Pinpoint the cell where the given text exists, returning its (x, y) midpoint coordinate. 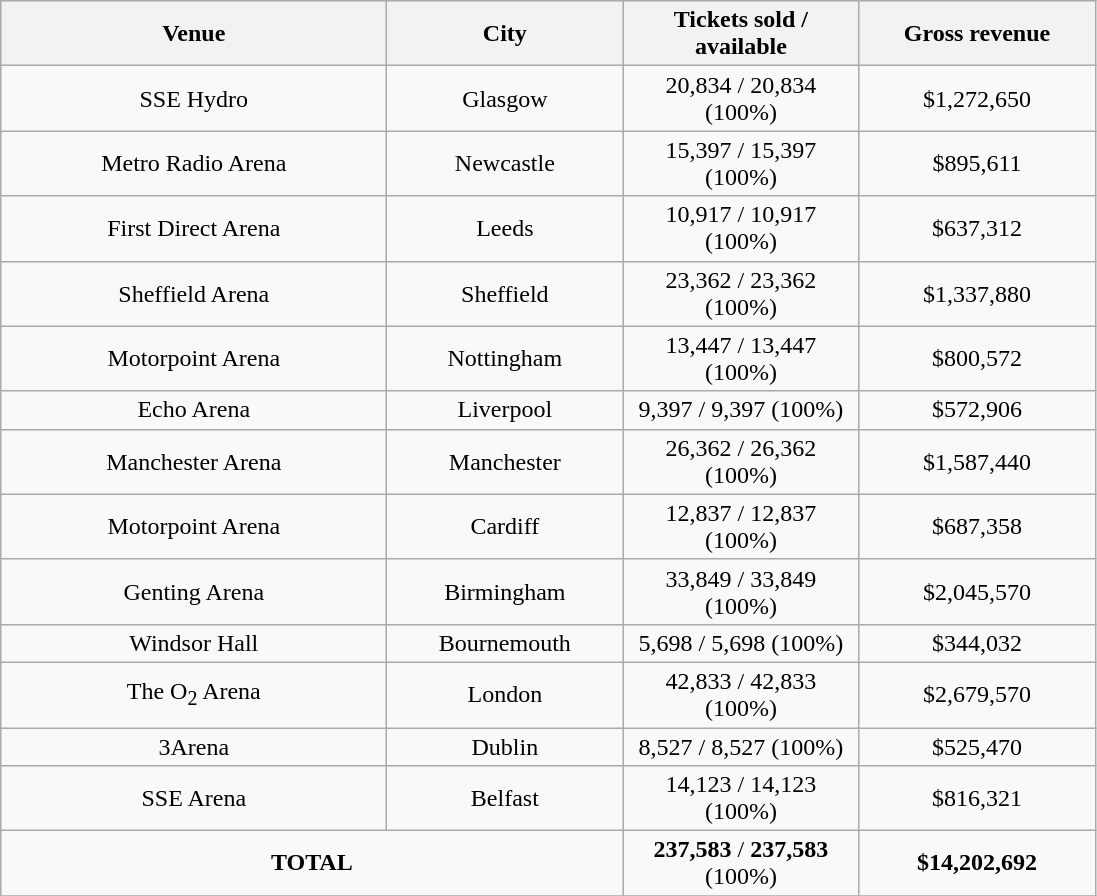
Liverpool (505, 410)
$344,032 (977, 643)
9,397 / 9,397 (100%) (741, 410)
33,849 / 33,849 (100%) (741, 592)
$800,572 (977, 358)
Cardiff (505, 526)
14,123 / 14,123 (100%) (741, 798)
SSE Hydro (194, 98)
$1,587,440 (977, 462)
$687,358 (977, 526)
23,362 / 23,362 (100%) (741, 294)
12,837 / 12,837 (100%) (741, 526)
Nottingham (505, 358)
First Direct Arena (194, 228)
$2,679,570 (977, 694)
Metro Radio Arena (194, 164)
SSE Arena (194, 798)
$816,321 (977, 798)
Bournemouth (505, 643)
London (505, 694)
$637,312 (977, 228)
Tickets sold / available (741, 34)
5,698 / 5,698 (100%) (741, 643)
Manchester (505, 462)
3Arena (194, 747)
$1,337,880 (977, 294)
$1,272,650 (977, 98)
Newcastle (505, 164)
237,583 / 237,583 (100%) (741, 864)
Sheffield (505, 294)
Windsor Hall (194, 643)
Genting Arena (194, 592)
City (505, 34)
8,527 / 8,527 (100%) (741, 747)
$572,906 (977, 410)
Glasgow (505, 98)
Leeds (505, 228)
The O2 Arena (194, 694)
13,447 / 13,447 (100%) (741, 358)
Dublin (505, 747)
$14,202,692 (977, 864)
$2,045,570 (977, 592)
Echo Arena (194, 410)
42,833 / 42,833 (100%) (741, 694)
Birmingham (505, 592)
10,917 / 10,917 (100%) (741, 228)
26,362 / 26,362 (100%) (741, 462)
Gross revenue (977, 34)
20,834 / 20,834 (100%) (741, 98)
Manchester Arena (194, 462)
15,397 / 15,397 (100%) (741, 164)
Belfast (505, 798)
Sheffield Arena (194, 294)
$525,470 (977, 747)
$895,611 (977, 164)
TOTAL (312, 864)
Venue (194, 34)
